Locate the cell with the specified text and output its (x, y) center coordinate. 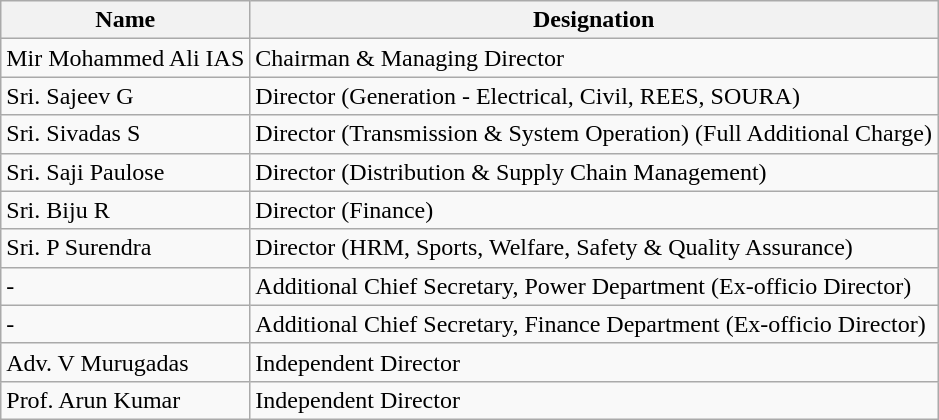
Designation (594, 20)
Director (Generation - Electrical, Civil, REES, SOURA) (594, 96)
Prof. Arun Kumar (126, 400)
Sri. Saji Paulose (126, 172)
Mir Mohammed Ali IAS (126, 58)
Adv. V Murugadas (126, 362)
Director (Transmission & System Operation) (Full Additional Charge) (594, 134)
Additional Chief Secretary, Power Department (Ex-officio Director) (594, 286)
Additional Chief Secretary, Finance Department (Ex-officio Director) (594, 324)
Sri. Biju R (126, 210)
Sri. P Surendra (126, 248)
Director (Finance) (594, 210)
Chairman & Managing Director (594, 58)
Sri. Sajeev G (126, 96)
Sri. Sivadas S (126, 134)
Director (Distribution & Supply Chain Management) (594, 172)
Director (HRM, Sports, Welfare, Safety & Quality Assurance) (594, 248)
Name (126, 20)
